Return the [X, Y] coordinate for the center point of the cell that contains the specified text.  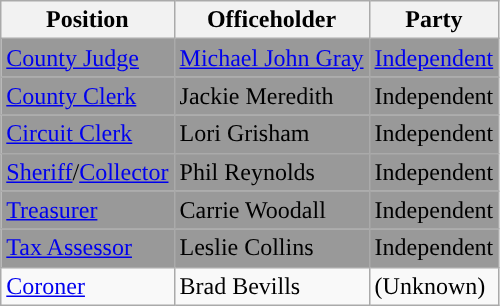
Carrie Woodall [272, 210]
Circuit Clerk [88, 134]
(Unknown) [434, 286]
Coroner [88, 286]
Leslie Collins [272, 248]
Brad Bevills [272, 286]
County Judge [88, 58]
Lori Grisham [272, 134]
Position [88, 20]
Treasurer [88, 210]
County Clerk [88, 96]
Michael John Gray [272, 58]
Tax Assessor [88, 248]
Phil Reynolds [272, 172]
Party [434, 20]
Officeholder [272, 20]
Sheriff/Collector [88, 172]
Jackie Meredith [272, 96]
